Return [x, y] of the center of cell containing provided text 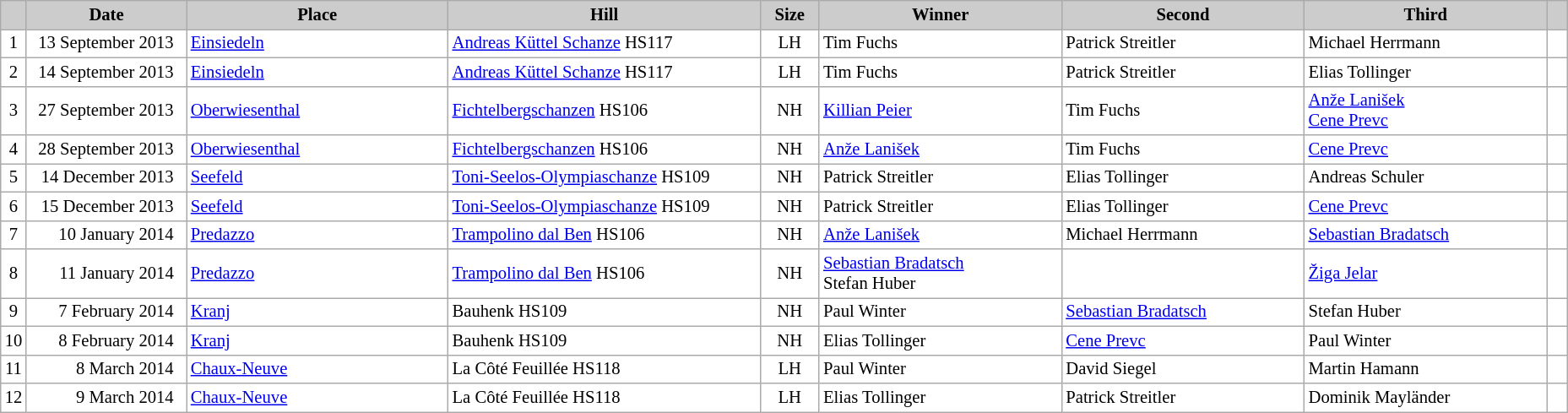
Stefan Huber [1425, 312]
Andreas Schuler [1425, 177]
8 [14, 273]
Third [1425, 14]
14 December 2013 [106, 177]
5 [14, 177]
11 January 2014 [106, 273]
3 [14, 111]
4 [14, 149]
Hill [605, 14]
28 September 2013 [106, 149]
2 [14, 72]
Žiga Jelar [1425, 273]
13 September 2013 [106, 43]
10 January 2014 [106, 235]
Winner [941, 14]
Sebastian Bradatsch Stefan Huber [941, 273]
Second [1182, 14]
Anže Lanišek Cene Prevc [1425, 111]
Killian Peier [941, 111]
7 [14, 235]
Date [106, 14]
David Siegel [1182, 369]
Dominik Mayländer [1425, 398]
15 December 2013 [106, 206]
9 [14, 312]
14 September 2013 [106, 72]
8 February 2014 [106, 340]
7 February 2014 [106, 312]
Place [317, 14]
1 [14, 43]
8 March 2014 [106, 369]
Martin Hamann [1425, 369]
27 September 2013 [106, 111]
10 [14, 340]
12 [14, 398]
11 [14, 369]
6 [14, 206]
Size [789, 14]
9 March 2014 [106, 398]
